Extract the [X, Y] coordinate from the center of the cell holding the provided text.  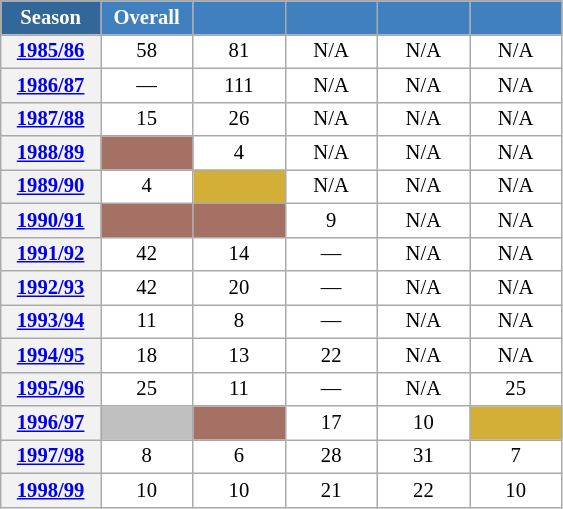
1997/98 [51, 456]
1987/88 [51, 119]
17 [331, 423]
1991/92 [51, 254]
14 [239, 254]
1986/87 [51, 85]
26 [239, 119]
1996/97 [51, 423]
Overall [146, 17]
31 [423, 456]
7 [516, 456]
13 [239, 355]
6 [239, 456]
1995/96 [51, 389]
81 [239, 51]
1985/86 [51, 51]
1989/90 [51, 186]
21 [331, 490]
20 [239, 287]
58 [146, 51]
1992/93 [51, 287]
1993/94 [51, 321]
9 [331, 220]
1988/89 [51, 153]
15 [146, 119]
1994/95 [51, 355]
1998/99 [51, 490]
Season [51, 17]
28 [331, 456]
18 [146, 355]
1990/91 [51, 220]
111 [239, 85]
